Locate the cell with the specified text and output its [X, Y] center coordinate. 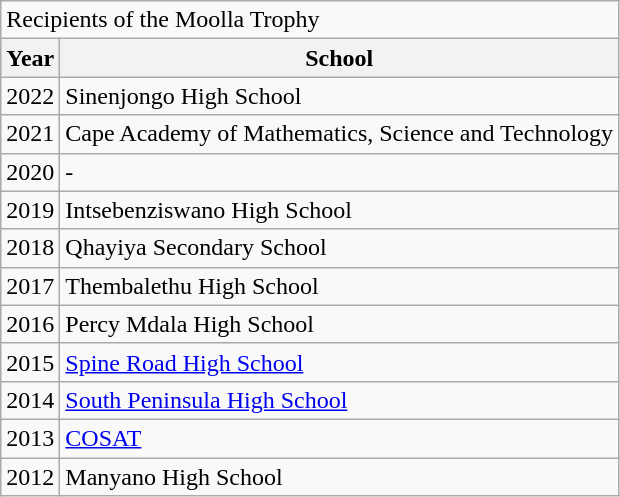
2012 [30, 477]
2014 [30, 400]
2018 [30, 248]
2015 [30, 362]
Intsebenziswano High School [340, 210]
2019 [30, 210]
Year [30, 58]
COSAT [340, 438]
Thembalethu High School [340, 286]
- [340, 172]
2013 [30, 438]
Spine Road High School [340, 362]
Recipients of the Moolla Trophy [310, 20]
2017 [30, 286]
Percy Mdala High School [340, 324]
South Peninsula High School [340, 400]
Manyano High School [340, 477]
2020 [30, 172]
Qhayiya Secondary School [340, 248]
Sinenjongo High School [340, 96]
Cape Academy of Mathematics, Science and Technology [340, 134]
2016 [30, 324]
School [340, 58]
2021 [30, 134]
2022 [30, 96]
